Locate the cell with the specified text and output its [X, Y] center coordinate. 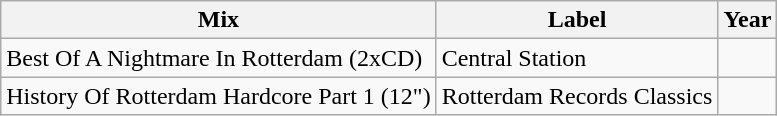
Year [748, 20]
Best Of A Nightmare In Rotterdam (2xCD) [218, 58]
History Of Rotterdam Hardcore Part 1 (12") [218, 96]
Mix [218, 20]
Label [577, 20]
Central Station [577, 58]
Rotterdam Records Classics [577, 96]
